Extract the [x, y] coordinate from the center of the cell holding the provided text.  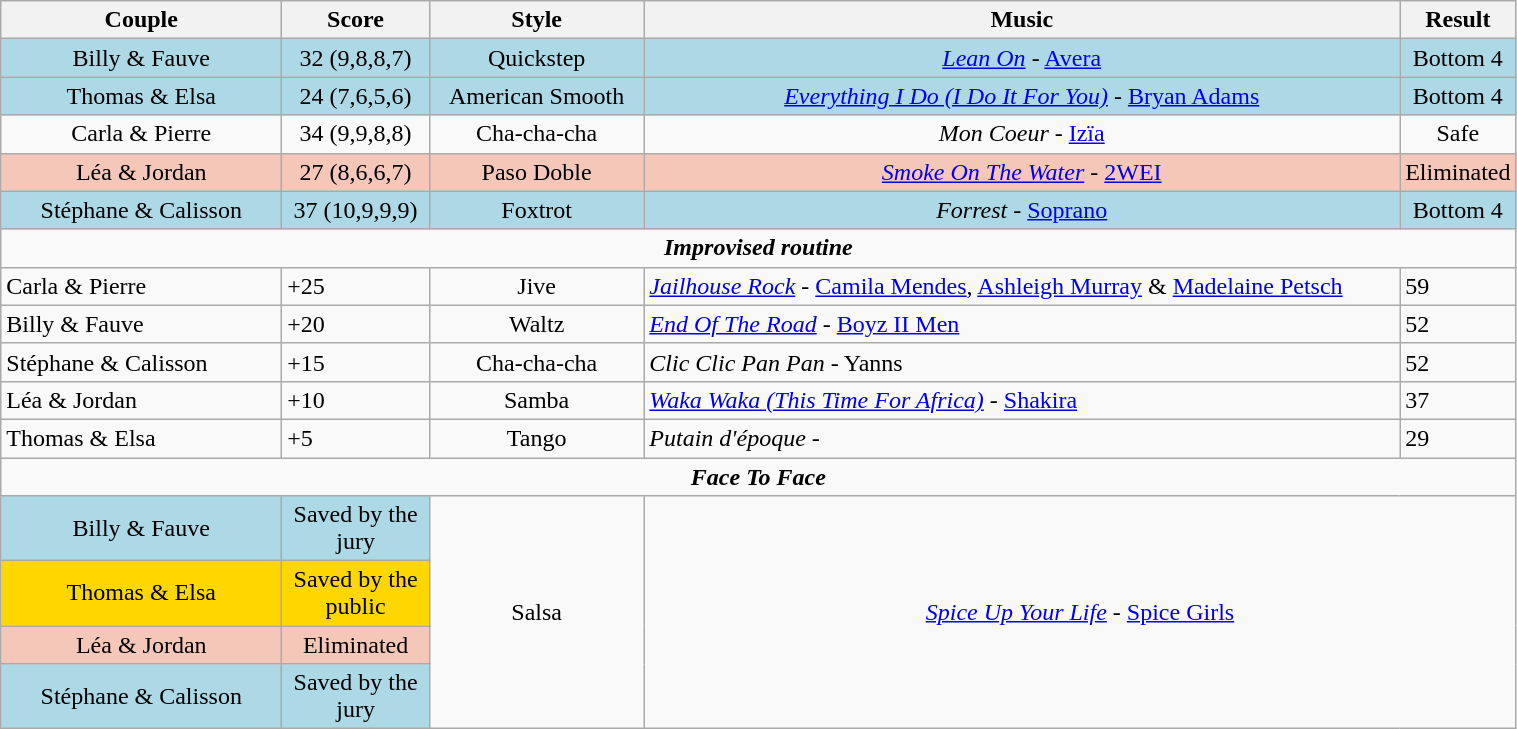
Mon Coeur - Izïa [1022, 134]
Everything I Do (I Do It For You) - Bryan Adams [1022, 96]
Waltz [536, 324]
+15 [356, 362]
37 (10,9,9,9) [356, 210]
Spice Up Your Life - Spice Girls [1080, 612]
Putain d'époque - [1022, 438]
Smoke On The Water - 2WEI [1022, 172]
Waka Waka (This Time For Africa) - Shakira [1022, 400]
American Smooth [536, 96]
Style [536, 20]
24 (7,6,5,6) [356, 96]
Foxtrot [536, 210]
Result [1458, 20]
Forrest - Soprano [1022, 210]
Couple [142, 20]
32 (9,8,8,7) [356, 58]
Paso Doble [536, 172]
34 (9,9,8,8) [356, 134]
27 (8,6,6,7) [356, 172]
+10 [356, 400]
Salsa [536, 612]
End Of The Road - Boyz II Men [1022, 324]
Quickstep [536, 58]
Music [1022, 20]
Saved by the public [356, 594]
+25 [356, 286]
37 [1458, 400]
Face To Face [758, 477]
59 [1458, 286]
Tango [536, 438]
Jive [536, 286]
Score [356, 20]
Samba [536, 400]
Lean On - Avera [1022, 58]
Safe [1458, 134]
+5 [356, 438]
Jailhouse Rock - Camila Mendes, Ashleigh Murray & Madelaine Petsch [1022, 286]
Improvised routine [758, 248]
29 [1458, 438]
Clic Clic Pan Pan - Yanns [1022, 362]
+20 [356, 324]
